Detect which cell encompasses the target text, then output its (x, y) center coordinate. 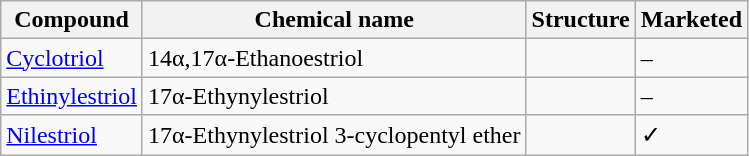
Chemical name (334, 20)
Marketed (691, 20)
Compound (72, 20)
✓ (691, 135)
Structure (580, 20)
17α-Ethynylestriol (334, 96)
17α-Ethynylestriol 3-cyclopentyl ether (334, 135)
Ethinylestriol (72, 96)
Cyclotriol (72, 58)
14α,17α-Ethanoestriol (334, 58)
Nilestriol (72, 135)
